Provide the (X, Y) coordinate of the cell's center where the given text is located.  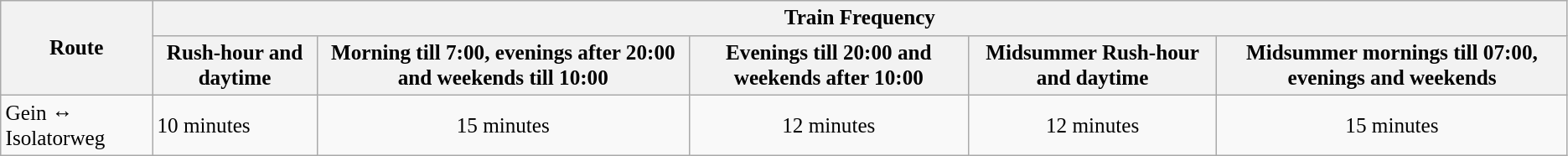
10 minutes (235, 126)
Route (77, 49)
Midsummer mornings till 07:00, evenings and weekends (1392, 65)
Morning till 7:00, evenings after 20:00 and weekends till 10:00 (503, 65)
Evenings till 20:00 and weekends after 10:00 (828, 65)
Midsummer Rush-hour and daytime (1092, 65)
Rush-hour and daytime (235, 65)
Train Frequency (860, 18)
Gein ↔ Isolatorweg (77, 126)
